Extract the (x, y) coordinate from the center of the cell holding the provided text.  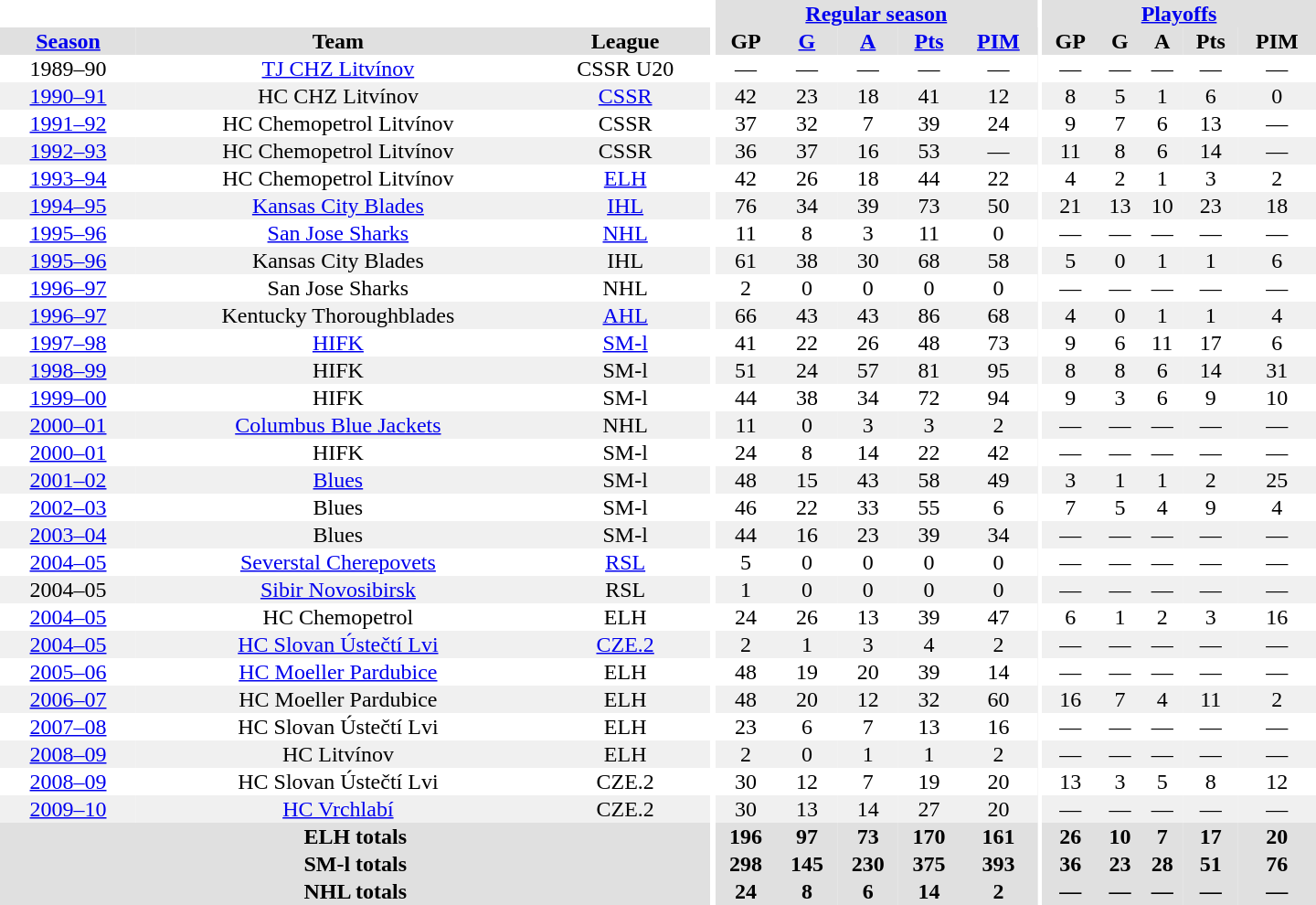
15 (806, 480)
50 (998, 206)
49 (998, 480)
27 (929, 809)
97 (806, 836)
1990–91 (68, 96)
31 (1278, 370)
1989–90 (68, 69)
League (625, 41)
NHL totals (356, 891)
298 (746, 864)
28 (1162, 864)
53 (929, 151)
95 (998, 370)
2009–10 (68, 809)
1993–94 (68, 178)
47 (998, 617)
2006–07 (68, 699)
CSSR U20 (625, 69)
2002–03 (68, 507)
170 (929, 836)
Season (68, 41)
SM-l totals (356, 864)
Team (338, 41)
HC CHZ Litvínov (338, 96)
HC Litvínov (338, 754)
1998–99 (68, 370)
1991–92 (68, 123)
61 (746, 261)
161 (998, 836)
25 (1278, 480)
230 (868, 864)
375 (929, 864)
Regular season (876, 14)
Severstal Cherepovets (338, 562)
81 (929, 370)
55 (929, 507)
1999–00 (68, 398)
HC Chemopetrol (338, 617)
1994–95 (68, 206)
46 (746, 507)
Kentucky Thoroughblades (338, 315)
57 (868, 370)
196 (746, 836)
Playoffs (1179, 14)
AHL (625, 315)
145 (806, 864)
86 (929, 315)
2007–08 (68, 727)
2001–02 (68, 480)
2003–04 (68, 535)
66 (746, 315)
393 (998, 864)
72 (929, 398)
60 (998, 699)
Columbus Blue Jackets (338, 425)
Sibir Novosibirsk (338, 590)
TJ CHZ Litvínov (338, 69)
21 (1070, 206)
33 (868, 507)
2005–06 (68, 672)
ELH totals (356, 836)
1992–93 (68, 151)
HC Vrchlabí (338, 809)
1997–98 (68, 343)
94 (998, 398)
